Provide the (X, Y) coordinate of the cell's center where the given text is located.  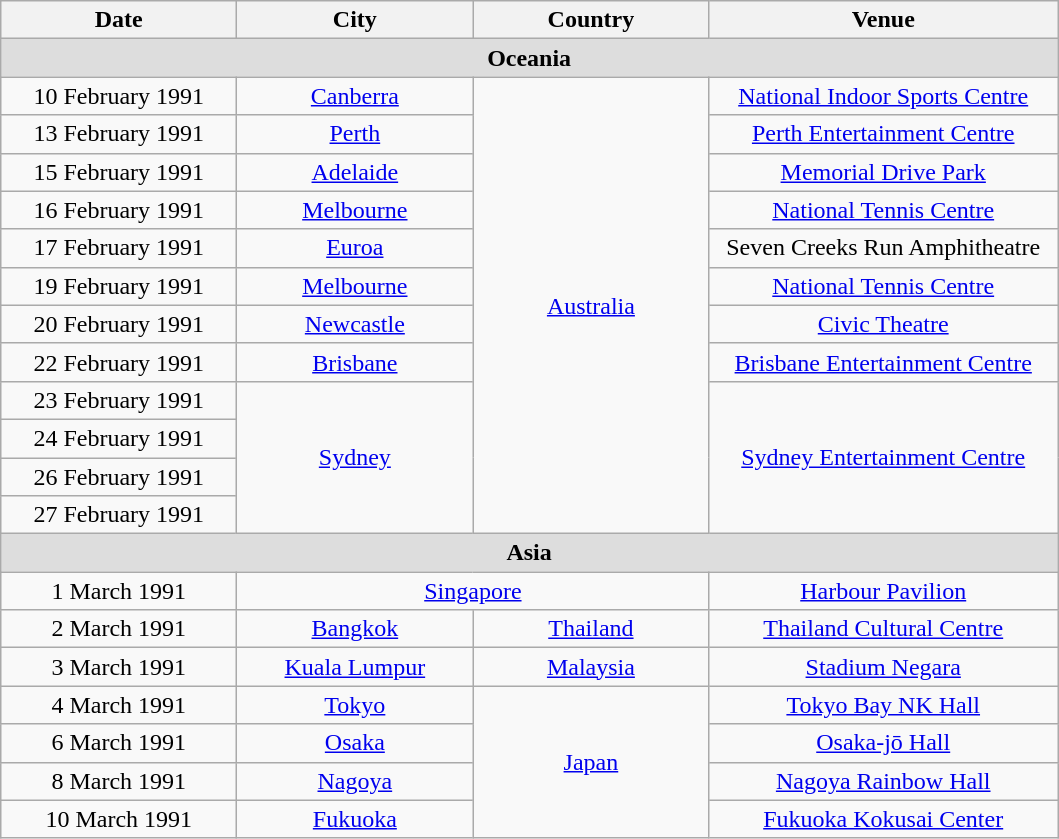
Perth Entertainment Centre (884, 134)
Venue (884, 20)
19 February 1991 (119, 286)
Sydney (355, 457)
16 February 1991 (119, 210)
Kuala Lumpur (355, 667)
Seven Creeks Run Amphitheatre (884, 248)
17 February 1991 (119, 248)
Euroa (355, 248)
15 February 1991 (119, 172)
Newcastle (355, 324)
Brisbane Entertainment Centre (884, 362)
3 March 1991 (119, 667)
Fukuoka Kokusai Center (884, 819)
6 March 1991 (119, 743)
Nagoya (355, 781)
Sydney Entertainment Centre (884, 457)
26 February 1991 (119, 477)
Asia (530, 553)
Canberra (355, 96)
Harbour Pavilion (884, 591)
10 February 1991 (119, 96)
Singapore (473, 591)
Fukuoka (355, 819)
8 March 1991 (119, 781)
23 February 1991 (119, 400)
Tokyo Bay NK Hall (884, 705)
22 February 1991 (119, 362)
Civic Theatre (884, 324)
Tokyo (355, 705)
Australia (591, 306)
Oceania (530, 58)
10 March 1991 (119, 819)
National Indoor Sports Centre (884, 96)
13 February 1991 (119, 134)
Japan (591, 762)
2 March 1991 (119, 629)
Country (591, 20)
Bangkok (355, 629)
27 February 1991 (119, 515)
Stadium Negara (884, 667)
24 February 1991 (119, 438)
Thailand Cultural Centre (884, 629)
City (355, 20)
20 February 1991 (119, 324)
Nagoya Rainbow Hall (884, 781)
1 March 1991 (119, 591)
Adelaide (355, 172)
Perth (355, 134)
Date (119, 20)
4 March 1991 (119, 705)
Osaka (355, 743)
Thailand (591, 629)
Brisbane (355, 362)
Osaka-jō Hall (884, 743)
Memorial Drive Park (884, 172)
Malaysia (591, 667)
